From the cell containing the given text, extract its center point as (X, Y) coordinate. 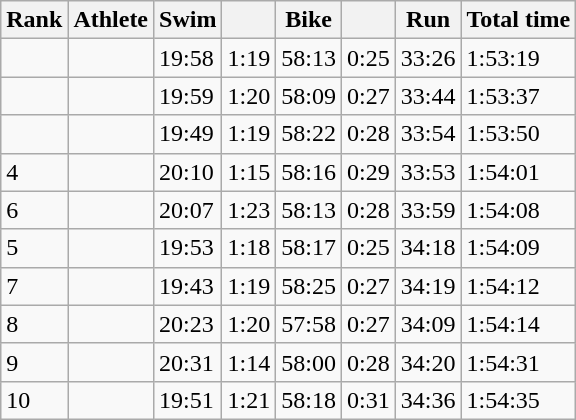
20:31 (188, 362)
7 (34, 286)
1:21 (249, 400)
19:43 (188, 286)
1:54:01 (518, 172)
33:59 (428, 210)
58:00 (309, 362)
6 (34, 210)
9 (34, 362)
34:36 (428, 400)
58:17 (309, 248)
1:54:09 (518, 248)
1:18 (249, 248)
Swim (188, 20)
19:53 (188, 248)
33:26 (428, 58)
1:23 (249, 210)
20:10 (188, 172)
1:54:12 (518, 286)
34:18 (428, 248)
34:09 (428, 324)
58:16 (309, 172)
Total time (518, 20)
1:53:50 (518, 134)
58:25 (309, 286)
0:29 (368, 172)
33:44 (428, 96)
58:09 (309, 96)
1:54:35 (518, 400)
58:22 (309, 134)
1:54:08 (518, 210)
Bike (309, 20)
19:58 (188, 58)
1:54:31 (518, 362)
33:54 (428, 134)
33:53 (428, 172)
34:19 (428, 286)
19:59 (188, 96)
4 (34, 172)
57:58 (309, 324)
0:31 (368, 400)
Athlete (111, 20)
1:14 (249, 362)
5 (34, 248)
20:07 (188, 210)
1:54:14 (518, 324)
Rank (34, 20)
Run (428, 20)
19:49 (188, 134)
19:51 (188, 400)
1:53:19 (518, 58)
8 (34, 324)
10 (34, 400)
1:15 (249, 172)
20:23 (188, 324)
1:53:37 (518, 96)
58:18 (309, 400)
34:20 (428, 362)
